Capture the cell that displays the provided text and extract its (X, Y) central coordinate. 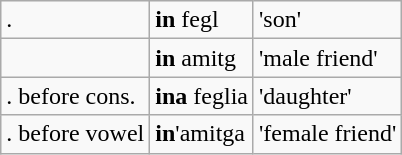
'female friend' (327, 134)
ina feglia (202, 96)
in fegl (202, 20)
. (76, 20)
'daughter' (327, 96)
'male friend' (327, 58)
'son' (327, 20)
. before vowel (76, 134)
in amitg (202, 58)
in'amitga (202, 134)
. before cons. (76, 96)
